Return [x, y] of the center of cell containing provided text 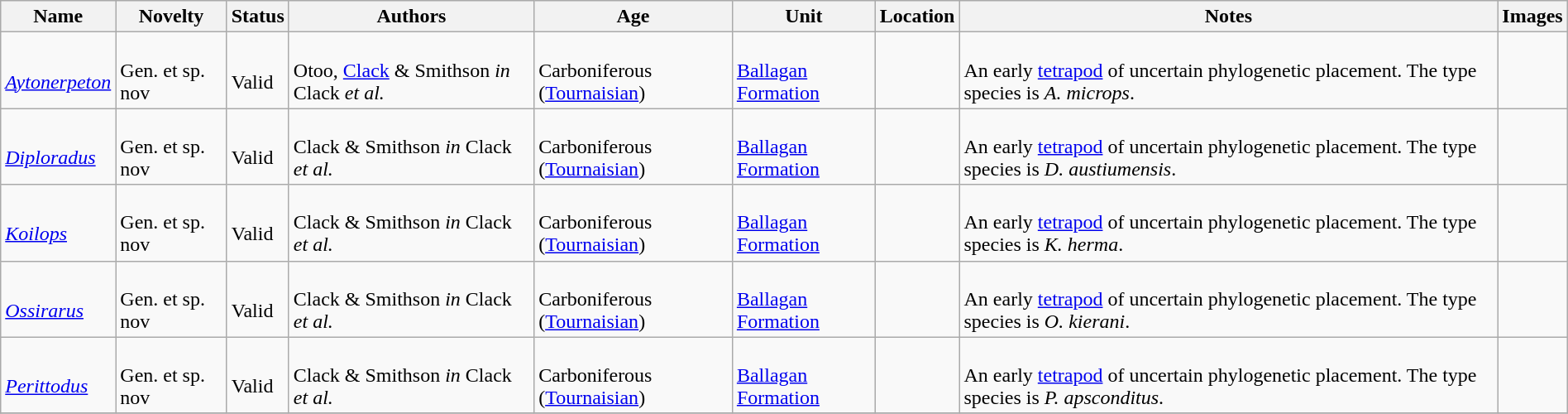
Location [917, 17]
Age [633, 17]
An early tetrapod of uncertain phylogenetic placement. The type species is D. austiumensis. [1229, 147]
Name [58, 17]
Images [1532, 17]
An early tetrapod of uncertain phylogenetic placement. The type species is K. herma. [1229, 223]
Koilops [58, 223]
Unit [804, 17]
Otoo, Clack & Smithson in Clack et al. [411, 70]
Novelty [171, 17]
An early tetrapod of uncertain phylogenetic placement. The type species is A. microps. [1229, 70]
Status [258, 17]
Authors [411, 17]
Notes [1229, 17]
An early tetrapod of uncertain phylogenetic placement. The type species is P. apsconditus. [1229, 375]
Aytonerpeton [58, 70]
An early tetrapod of uncertain phylogenetic placement. The type species is O. kierani. [1229, 299]
Diploradus [58, 147]
Perittodus [58, 375]
Ossirarus [58, 299]
